Extract the (x, y) coordinate from the center of the cell holding the provided text.  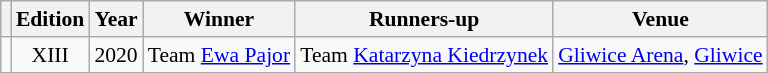
Runners-up (424, 19)
XIII (50, 55)
Winner (219, 19)
2020 (116, 55)
Venue (660, 19)
Gliwice Arena, Gliwice (660, 55)
Team Katarzyna Kiedrzynek (424, 55)
Team Ewa Pajor (219, 55)
Edition (50, 19)
Year (116, 19)
